For the text-containing cell, return its midpoint in (x, y) coordinate format. 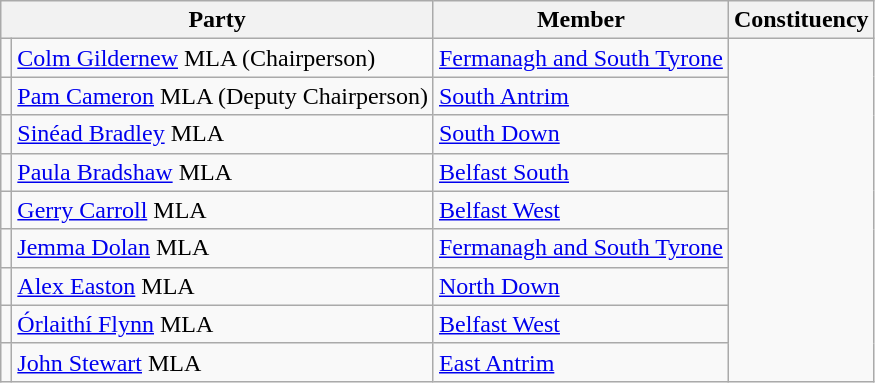
South Antrim (580, 96)
Órlaithí Flynn MLA (223, 324)
Member (580, 20)
Constituency (801, 20)
Party (218, 20)
Gerry Carroll MLA (223, 210)
Belfast South (580, 172)
Colm Gildernew MLA (Chairperson) (223, 58)
South Down (580, 134)
John Stewart MLA (223, 362)
Jemma Dolan MLA (223, 248)
Pam Cameron MLA (Deputy Chairperson) (223, 96)
Paula Bradshaw MLA (223, 172)
East Antrim (580, 362)
North Down (580, 286)
Alex Easton MLA (223, 286)
Sinéad Bradley MLA (223, 134)
